Locate the cell with the specified text and output its [X, Y] center coordinate. 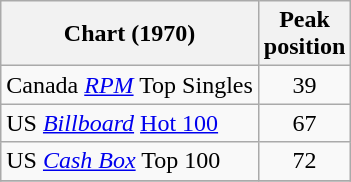
67 [304, 123]
US Cash Box Top 100 [130, 161]
US Billboard Hot 100 [130, 123]
Peakposition [304, 34]
Chart (1970) [130, 34]
39 [304, 85]
72 [304, 161]
Canada RPM Top Singles [130, 85]
